Provide the [X, Y] coordinate of the cell's center where the given text is located.  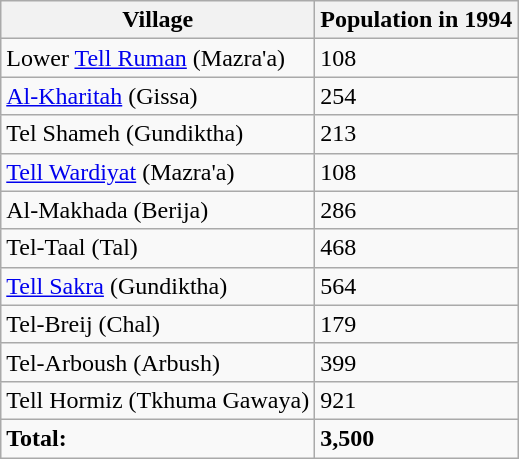
Al-Makhada (Berija) [158, 210]
Population in 1994 [416, 20]
564 [416, 286]
468 [416, 248]
Tel Shameh (Gundiktha) [158, 134]
254 [416, 96]
Village [158, 20]
Tel-Breij (Chal) [158, 324]
Tell Hormiz (Tkhuma Gawaya) [158, 400]
286 [416, 210]
Tell Wardiyat (Mazra'a) [158, 172]
213 [416, 134]
Al-Kharitah (Gissa) [158, 96]
921 [416, 400]
Total: [158, 438]
3,500 [416, 438]
Tel-Arboush (Arbush) [158, 362]
Tel-Taal (Tal) [158, 248]
399 [416, 362]
Tell Sakra (Gundiktha) [158, 286]
Lower Tell Ruman (Mazra'a) [158, 58]
179 [416, 324]
